Extract the (x, y) coordinate from the center of the cell holding the provided text.  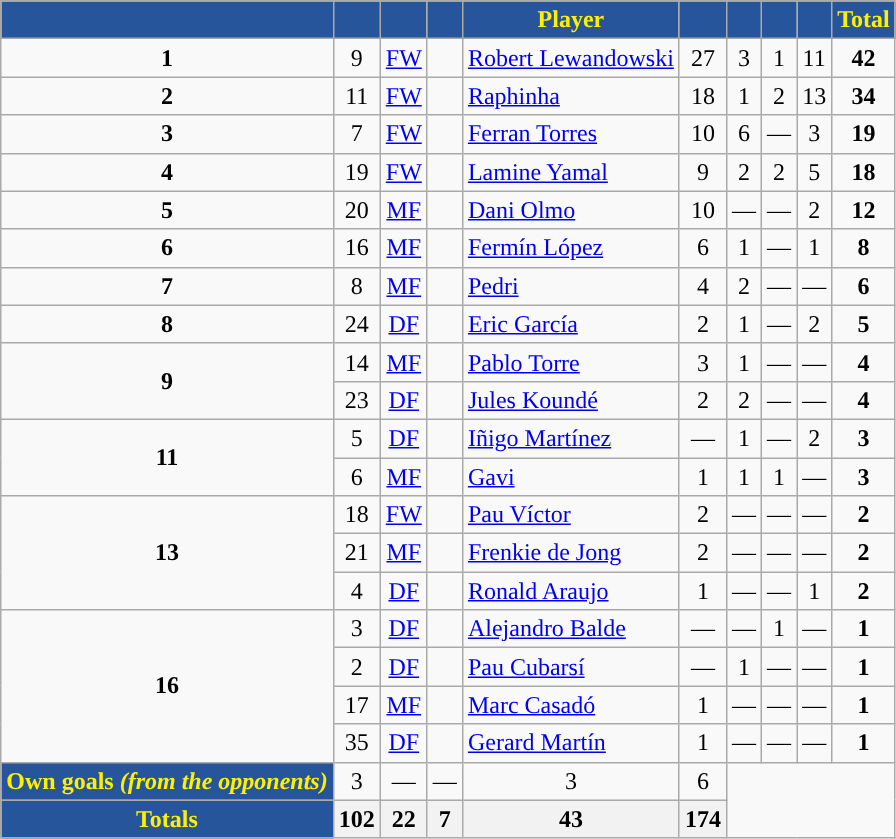
23 (356, 400)
Pedri (570, 286)
Lamine Yamal (570, 172)
Totals (167, 819)
Fermín López (570, 248)
Gerard Martín (570, 743)
Total (864, 20)
Dani Olmo (570, 210)
174 (702, 819)
27 (702, 58)
34 (864, 96)
Marc Casadó (570, 705)
24 (356, 324)
Jules Koundé (570, 400)
20 (356, 210)
Pau Víctor (570, 515)
17 (356, 705)
21 (356, 553)
Pau Cubarsí (570, 667)
102 (356, 819)
Alejandro Balde (570, 629)
22 (404, 819)
Ronald Araujo (570, 591)
Iñigo Martínez (570, 438)
Gavi (570, 477)
Robert Lewandowski (570, 58)
14 (356, 362)
Raphinha (570, 96)
42 (864, 58)
Player (570, 20)
Ferran Torres (570, 134)
43 (570, 819)
Pablo Torre (570, 362)
35 (356, 743)
Frenkie de Jong (570, 553)
12 (864, 210)
Own goals (from the opponents) (167, 781)
Eric García (570, 324)
